Detect which cell encompasses the target text, then output its (x, y) center coordinate. 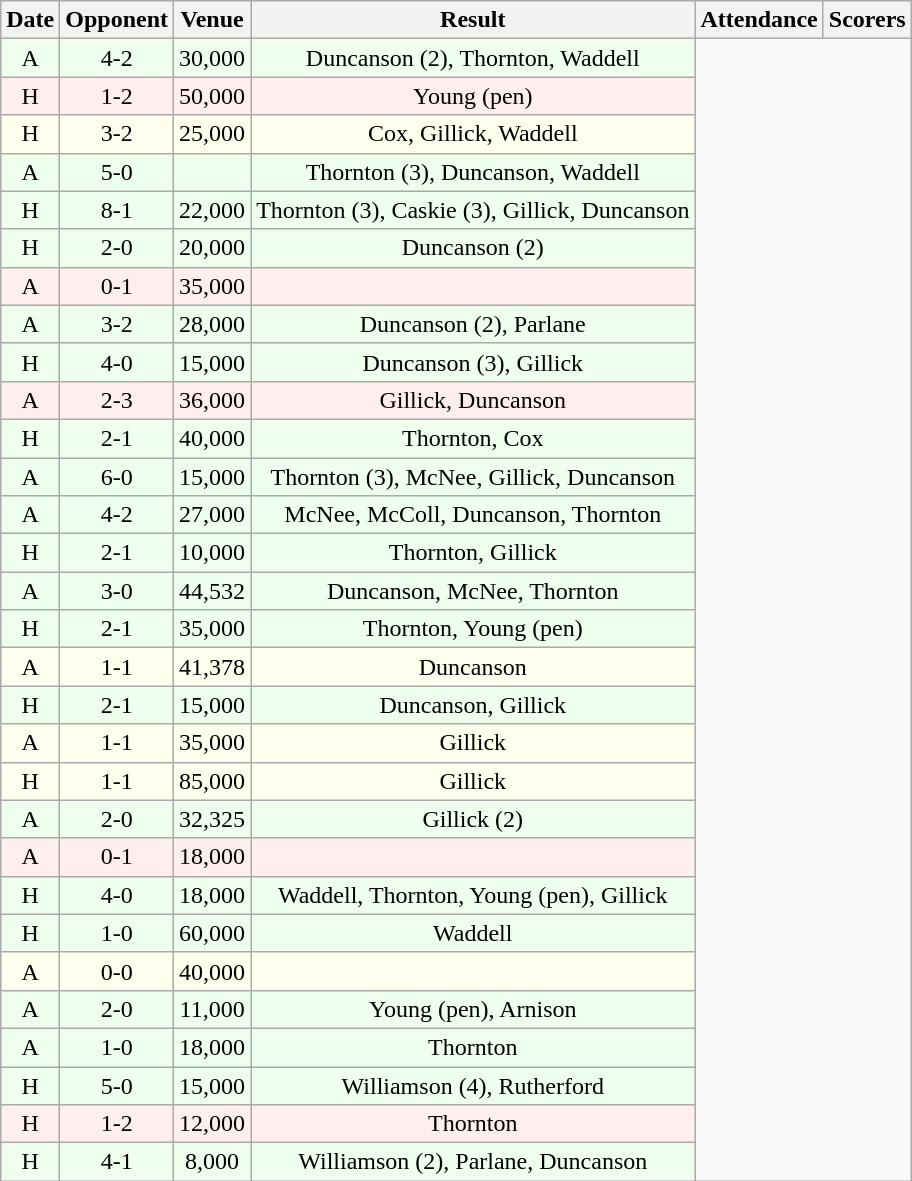
Thornton (3), Caskie (3), Gillick, Duncanson (473, 210)
Waddell (473, 933)
Duncanson (2), Thornton, Waddell (473, 58)
Venue (212, 20)
8,000 (212, 1162)
11,000 (212, 1009)
22,000 (212, 210)
Young (pen) (473, 96)
Thornton, Young (pen) (473, 629)
60,000 (212, 933)
10,000 (212, 553)
44,532 (212, 591)
12,000 (212, 1124)
Duncanson (3), Gillick (473, 362)
Waddell, Thornton, Young (pen), Gillick (473, 895)
25,000 (212, 134)
3-0 (117, 591)
Duncanson, McNee, Thornton (473, 591)
0-0 (117, 971)
85,000 (212, 781)
Opponent (117, 20)
Thornton, Gillick (473, 553)
Young (pen), Arnison (473, 1009)
6-0 (117, 477)
30,000 (212, 58)
36,000 (212, 400)
Duncanson, Gillick (473, 705)
Cox, Gillick, Waddell (473, 134)
Date (30, 20)
Duncanson (2) (473, 248)
41,378 (212, 667)
50,000 (212, 96)
Attendance (759, 20)
4-1 (117, 1162)
McNee, McColl, Duncanson, Thornton (473, 515)
Thornton (3), Duncanson, Waddell (473, 172)
Gillick (2) (473, 819)
Thornton, Cox (473, 438)
32,325 (212, 819)
Result (473, 20)
Scorers (867, 20)
Duncanson (473, 667)
Thornton (3), McNee, Gillick, Duncanson (473, 477)
Duncanson (2), Parlane (473, 324)
Gillick, Duncanson (473, 400)
20,000 (212, 248)
2-3 (117, 400)
28,000 (212, 324)
Williamson (2), Parlane, Duncanson (473, 1162)
27,000 (212, 515)
8-1 (117, 210)
Williamson (4), Rutherford (473, 1085)
